Capture the cell that displays the provided text and extract its [x, y] central coordinate. 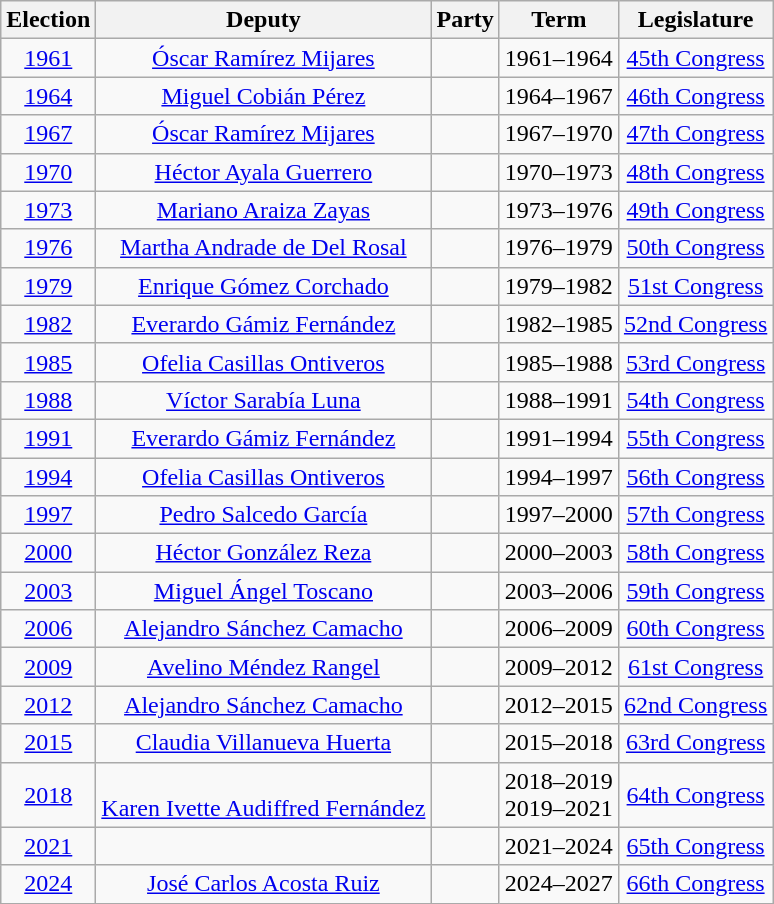
2018–20192019–2021 [558, 794]
Martha Andrade de Del Rosal [264, 248]
58th Congress [695, 553]
1961 [48, 58]
Mariano Araiza Zayas [264, 210]
63rd Congress [695, 743]
2000 [48, 553]
1967 [48, 134]
64th Congress [695, 794]
2015–2018 [558, 743]
51st Congress [695, 286]
61st Congress [695, 667]
2003–2006 [558, 591]
1979–1982 [558, 286]
Héctor González Reza [264, 553]
57th Congress [695, 515]
49th Congress [695, 210]
47th Congress [695, 134]
62nd Congress [695, 705]
53rd Congress [695, 362]
2012–2015 [558, 705]
2021–2024 [558, 846]
2012 [48, 705]
1982 [48, 324]
1964 [48, 96]
Party [465, 20]
1970–1973 [558, 172]
2003 [48, 591]
Avelino Méndez Rangel [264, 667]
1991 [48, 438]
60th Congress [695, 629]
1961–1964 [558, 58]
2009–2012 [558, 667]
2009 [48, 667]
50th Congress [695, 248]
Pedro Salcedo García [264, 515]
Claudia Villanueva Huerta [264, 743]
Deputy [264, 20]
56th Congress [695, 477]
1997–2000 [558, 515]
2006–2009 [558, 629]
65th Congress [695, 846]
2015 [48, 743]
1976 [48, 248]
2024 [48, 884]
54th Congress [695, 400]
1985 [48, 362]
Legislature [695, 20]
2006 [48, 629]
Miguel Ángel Toscano [264, 591]
1964–1967 [558, 96]
1988–1991 [558, 400]
1994 [48, 477]
Term [558, 20]
Enrique Gómez Corchado [264, 286]
55th Congress [695, 438]
2018 [48, 794]
José Carlos Acosta Ruiz [264, 884]
2024–2027 [558, 884]
2000–2003 [558, 553]
2021 [48, 846]
Víctor Sarabía Luna [264, 400]
46th Congress [695, 96]
1967–1970 [558, 134]
1991–1994 [558, 438]
59th Congress [695, 591]
Election [48, 20]
1994–1997 [558, 477]
45th Congress [695, 58]
Karen Ivette Audiffred Fernández [264, 794]
Miguel Cobián Pérez [264, 96]
1973–1976 [558, 210]
1970 [48, 172]
1982–1985 [558, 324]
1985–1988 [558, 362]
1976–1979 [558, 248]
Héctor Ayala Guerrero [264, 172]
66th Congress [695, 884]
1997 [48, 515]
1979 [48, 286]
1973 [48, 210]
1988 [48, 400]
52nd Congress [695, 324]
48th Congress [695, 172]
